Identify which cell holds the provided text, then report its [x, y] central coordinate. 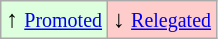
↓ Relegated [162, 20]
↑ Promoted [54, 20]
